Determine the [X, Y] coordinate at the center of the cell enclosing the given text.  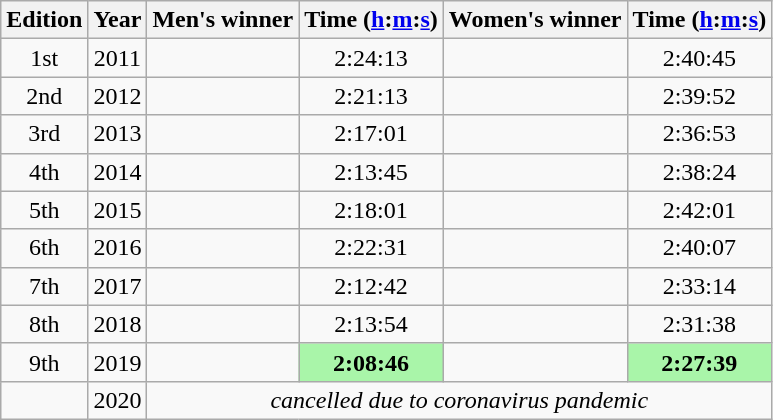
2:31:38 [700, 324]
2:13:54 [372, 324]
1st [44, 58]
2016 [118, 248]
2:08:46 [372, 362]
2:40:45 [700, 58]
2014 [118, 172]
2:21:13 [372, 96]
2:17:01 [372, 134]
2:12:42 [372, 286]
4th [44, 172]
2018 [118, 324]
2:13:45 [372, 172]
6th [44, 248]
2:39:52 [700, 96]
2017 [118, 286]
Year [118, 20]
2nd [44, 96]
2:38:24 [700, 172]
3rd [44, 134]
2013 [118, 134]
2019 [118, 362]
2:40:07 [700, 248]
2:36:53 [700, 134]
2020 [118, 400]
2:33:14 [700, 286]
7th [44, 286]
2:42:01 [700, 210]
Edition [44, 20]
2:27:39 [700, 362]
9th [44, 362]
5th [44, 210]
Women's winner [535, 20]
2015 [118, 210]
2:18:01 [372, 210]
8th [44, 324]
cancelled due to coronavirus pandemic [460, 400]
Men's winner [223, 20]
2:22:31 [372, 248]
2012 [118, 96]
2:24:13 [372, 58]
2011 [118, 58]
